Locate the cell with the specified text and output its (x, y) center coordinate. 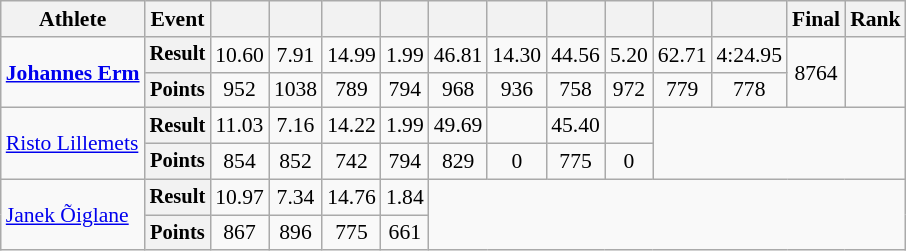
10.60 (240, 55)
742 (352, 162)
7.34 (296, 197)
779 (682, 90)
Risto Lillemets (73, 144)
62.71 (682, 55)
Janek Õiglane (73, 214)
952 (240, 90)
661 (405, 233)
7.91 (296, 55)
5.20 (629, 55)
896 (296, 233)
829 (458, 162)
778 (750, 90)
Rank (876, 19)
44.56 (576, 55)
968 (458, 90)
1.84 (405, 197)
936 (516, 90)
Final (816, 19)
11.03 (240, 126)
854 (240, 162)
Event (178, 19)
8764 (816, 72)
46.81 (458, 55)
867 (240, 233)
14.99 (352, 55)
972 (629, 90)
14.30 (516, 55)
758 (576, 90)
789 (352, 90)
7.16 (296, 126)
1038 (296, 90)
Johannes Erm (73, 72)
Athlete (73, 19)
14.22 (352, 126)
14.76 (352, 197)
45.40 (576, 126)
10.97 (240, 197)
852 (296, 162)
4:24.95 (750, 55)
49.69 (458, 126)
